From the cell containing the given text, extract its center point as [x, y] coordinate. 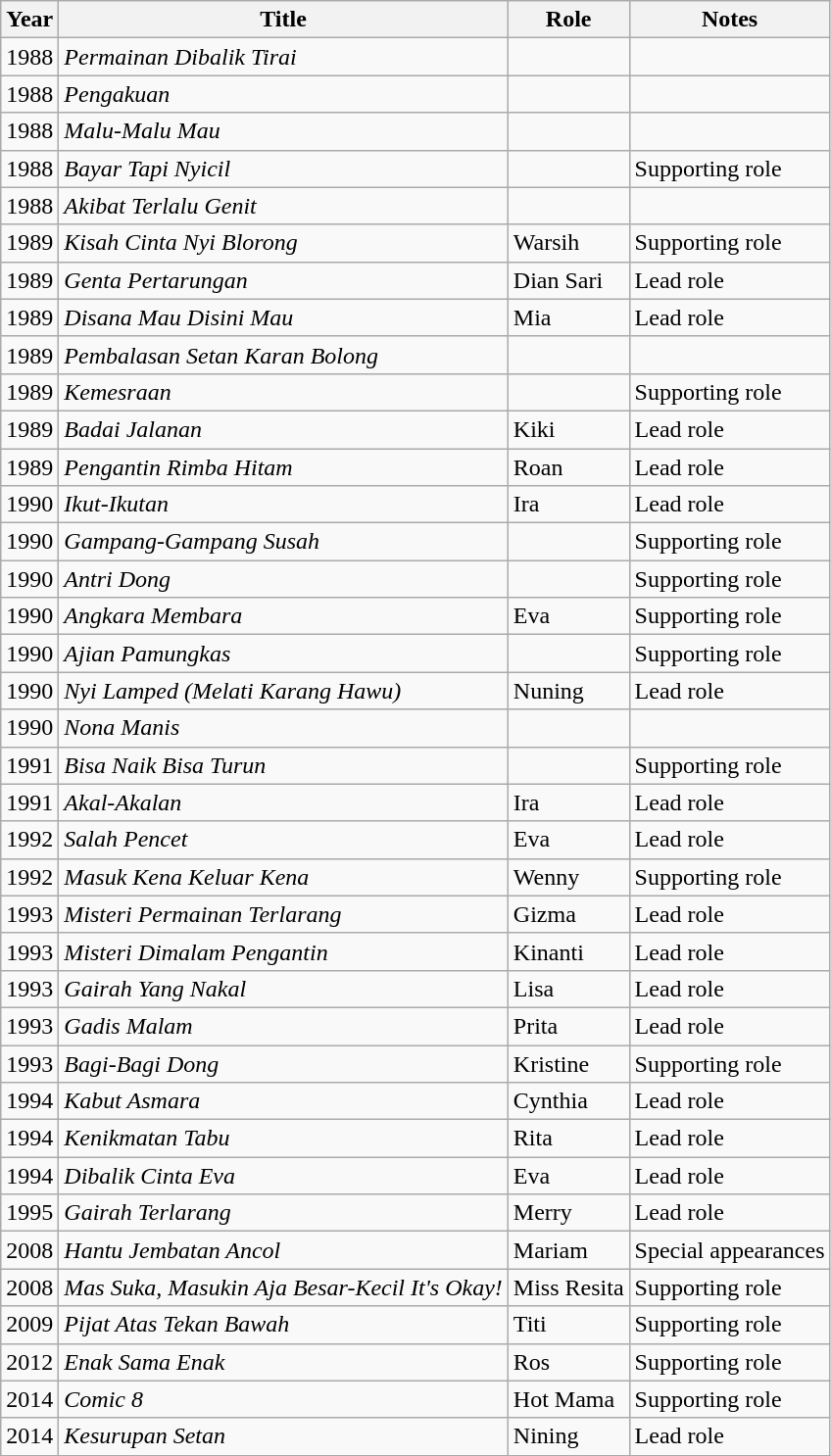
Akal-Akalan [284, 802]
Pengakuan [284, 94]
Pengantin Rimba Hitam [284, 467]
Malu-Malu Mau [284, 131]
Wenny [568, 877]
Special appearances [729, 1250]
Titi [568, 1325]
Lisa [568, 989]
Pembalasan Setan Karan Bolong [284, 355]
2012 [29, 1362]
Prita [568, 1026]
Antri Dong [284, 579]
Kabut Asmara [284, 1101]
Enak Sama Enak [284, 1362]
Nuning [568, 691]
Nyi Lamped (Melati Karang Hawu) [284, 691]
Nining [568, 1436]
Nona Manis [284, 728]
Permainan Dibalik Tirai [284, 57]
Gairah Terlarang [284, 1213]
2009 [29, 1325]
Comic 8 [284, 1399]
Mia [568, 317]
Rita [568, 1139]
Dian Sari [568, 280]
Kemesraan [284, 392]
Gairah Yang Nakal [284, 989]
Badai Jalanan [284, 429]
Ajian Pamungkas [284, 654]
Roan [568, 467]
Notes [729, 20]
Gizma [568, 914]
Bisa Naik Bisa Turun [284, 765]
Cynthia [568, 1101]
Masuk Kena Keluar Kena [284, 877]
Misteri Permainan Terlarang [284, 914]
Genta Pertarungan [284, 280]
Title [284, 20]
Pijat Atas Tekan Bawah [284, 1325]
Year [29, 20]
Salah Pencet [284, 840]
Angkara Membara [284, 616]
Kristine [568, 1063]
Mariam [568, 1250]
Ikut-Ikutan [284, 505]
Warsih [568, 243]
Hot Mama [568, 1399]
Dibalik Cinta Eva [284, 1176]
Kisah Cinta Nyi Blorong [284, 243]
Miss Resita [568, 1287]
Bagi-Bagi Dong [284, 1063]
Mas Suka, Masukin Aja Besar-Kecil It's Okay! [284, 1287]
Role [568, 20]
Disana Mau Disini Mau [284, 317]
1995 [29, 1213]
Kenikmatan Tabu [284, 1139]
Akibat Terlalu Genit [284, 206]
Gampang-Gampang Susah [284, 542]
Misteri Dimalam Pengantin [284, 951]
Merry [568, 1213]
Gadis Malam [284, 1026]
Hantu Jembatan Ancol [284, 1250]
Bayar Tapi Nyicil [284, 169]
Kiki [568, 429]
Kesurupan Setan [284, 1436]
Ros [568, 1362]
Kinanti [568, 951]
